Search for the cell housing the specified text and yield its (X, Y) center coordinate. 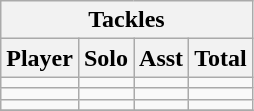
Solo (106, 58)
Total (221, 58)
Tackles (126, 20)
Player (40, 58)
Asst (162, 58)
